From the cell containing the given text, extract its center point as [X, Y] coordinate. 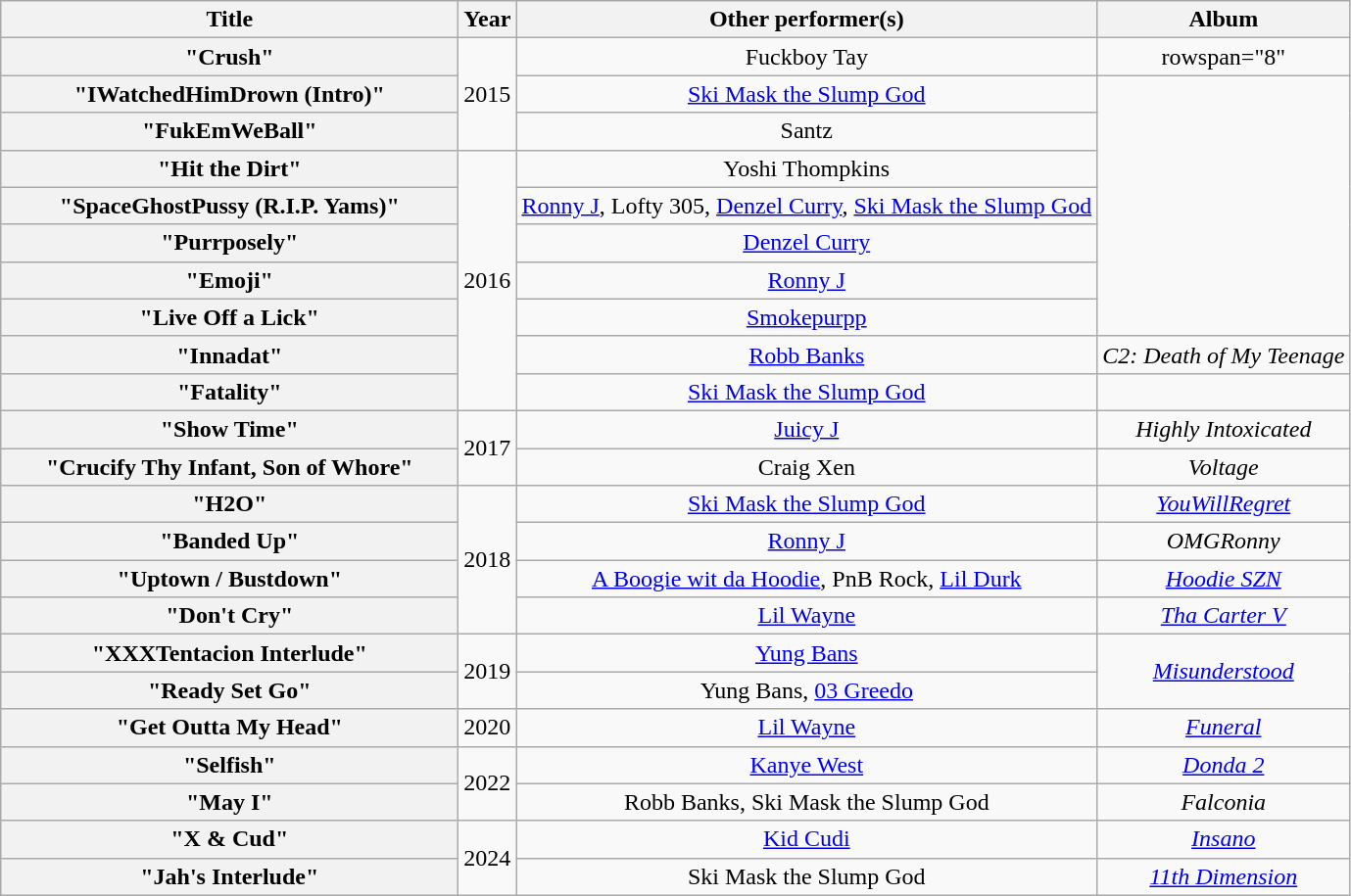
Robb Banks, Ski Mask the Slump God [807, 802]
Juicy J [807, 429]
Year [488, 20]
"Innadat" [229, 354]
"Purrposely" [229, 243]
"SpaceGhostPussy (R.I.P. Yams)" [229, 206]
"Hit the Dirt" [229, 168]
"IWatchedHimDrown (Intro)" [229, 94]
"FukEmWeBall" [229, 131]
2019 [488, 672]
2016 [488, 280]
2017 [488, 448]
Voltage [1224, 467]
"XXXTentacion Interlude" [229, 653]
"May I" [229, 802]
Kid Cudi [807, 839]
Insano [1224, 839]
Robb Banks [807, 354]
"Crush" [229, 57]
"Fatality" [229, 392]
2020 [488, 728]
"Jah's Interlude" [229, 876]
2022 [488, 783]
Album [1224, 20]
"Uptown / Bustdown" [229, 579]
rowspan="8" [1224, 57]
"Selfish" [229, 765]
Title [229, 20]
2018 [488, 560]
"Ready Set Go" [229, 690]
Denzel Curry [807, 243]
Yung Bans [807, 653]
Hoodie SZN [1224, 579]
11th Dimension [1224, 876]
"Don't Cry" [229, 616]
Ronny J, Lofty 305, Denzel Curry, Ski Mask the Slump God [807, 206]
Misunderstood [1224, 672]
Santz [807, 131]
Other performer(s) [807, 20]
C2: Death of My Teenage [1224, 354]
"H2O" [229, 504]
Yoshi Thompkins [807, 168]
"X & Cud" [229, 839]
"Crucify Thy Infant, Son of Whore" [229, 467]
Tha Carter V [1224, 616]
"Emoji" [229, 280]
Funeral [1224, 728]
"Get Outta My Head" [229, 728]
"Live Off a Lick" [229, 317]
OMGRonny [1224, 542]
Kanye West [807, 765]
"Banded Up" [229, 542]
YouWillRegret [1224, 504]
Falconia [1224, 802]
"Show Time" [229, 429]
Smokepurpp [807, 317]
Highly Intoxicated [1224, 429]
Yung Bans, 03 Greedo [807, 690]
Fuckboy Tay [807, 57]
2015 [488, 94]
Craig Xen [807, 467]
A Boogie wit da Hoodie, PnB Rock, Lil Durk [807, 579]
Donda 2 [1224, 765]
2024 [488, 858]
